For the text-containing cell, return its midpoint in (x, y) coordinate format. 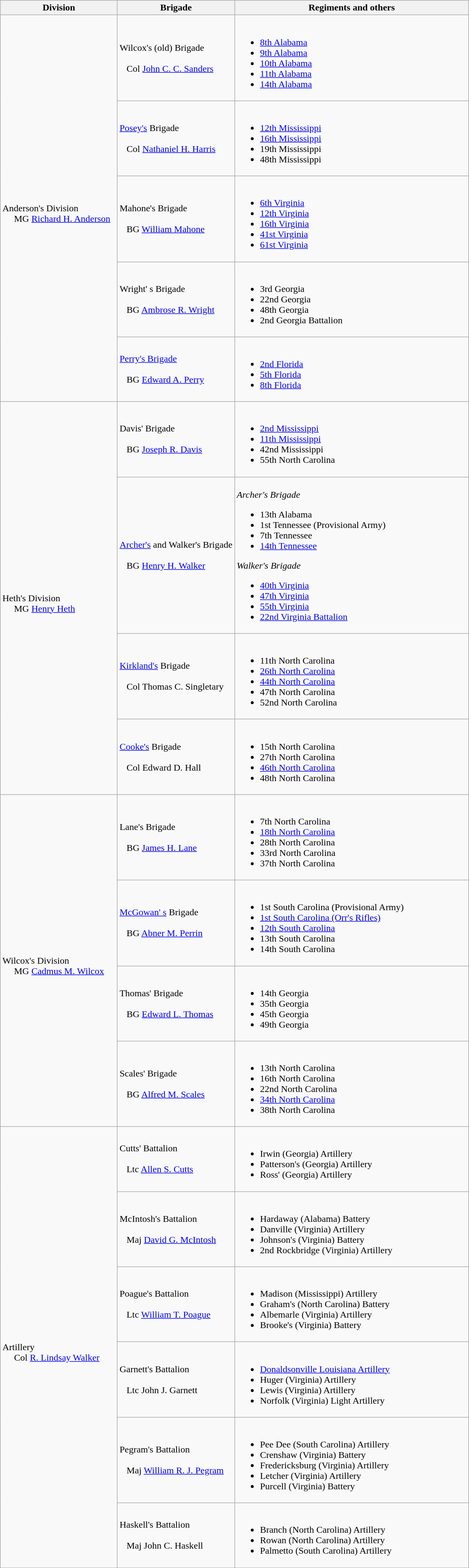
Scales' Brigade BG Alfred M. Scales (176, 1084)
Poague's Battalion Ltc William T. Poague (176, 1304)
Lane's Brigade BG James H. Lane (176, 837)
Perry's Brigade BG Edward A. Perry (176, 369)
Haskell's Battalion Maj John C. Haskell (176, 1535)
11th North Carolina26th North Carolina44th North Carolina47th North Carolina52nd North Carolina (352, 676)
2nd Florida5th Florida8th Florida (352, 369)
Hardaway (Alabama) BatteryDanville (Virginia) ArtilleryJohnson's (Virginia) Battery2nd Rockbridge (Virginia) Artillery (352, 1229)
Wilcox's (old) Brigade Col John C. C. Sanders (176, 58)
1st South Carolina (Provisional Army)1st South Carolina (Orr's Rifles)12th South Carolina13th South Carolina14th South Carolina (352, 923)
2nd Mississippi11th Mississippi42nd Mississippi55th North Carolina (352, 439)
Artillery Col R. Lindsay Walker (59, 1347)
Davis' Brigade BG Joseph R. Davis (176, 439)
Division (59, 8)
Brigade (176, 8)
Wilcox's Division MG Cadmus M. Wilcox (59, 961)
Wright' s Brigade BG Ambrose R. Wright (176, 299)
Regiments and others (352, 8)
3rd Georgia22nd Georgia48th Georgia2nd Georgia Battalion (352, 299)
Heth's Division MG Henry Heth (59, 598)
Thomas' Brigade BG Edward L. Thomas (176, 1004)
6th Virginia12th Virginia16th Virginia41st Virginia61st Virginia (352, 219)
Archer's and Walker's Brigade BG Henry H. Walker (176, 555)
Pegram's Battalion Maj William R. J. Pegram (176, 1460)
7th North Carolina18th North Carolina28th North Carolina33rd North Carolina37th North Carolina (352, 837)
Donaldsonville Louisiana ArtilleryHuger (Virginia) ArtilleryLewis (Virginia) ArtilleryNorfolk (Virginia) Light Artillery (352, 1380)
Madison (Mississippi) ArtilleryGraham's (North Carolina) BatteryAlbemarle (Virginia) ArtilleryBrooke's (Virginia) Battery (352, 1304)
Cutts' Battalion Ltc Allen S. Cutts (176, 1159)
Branch (North Carolina) ArtilleryRowan (North Carolina) ArtilleryPalmetto (South Carolina) Artillery (352, 1535)
8th Alabama9th Alabama10th Alabama11th Alabama14th Alabama (352, 58)
12th Mississippi16th Mississippi19th Mississippi48th Mississippi (352, 138)
Anderson's Division MG Richard H. Anderson (59, 209)
Kirkland's Brigade Col Thomas C. Singletary (176, 676)
14th Georgia35th Georgia45th Georgia49th Georgia (352, 1004)
Cooke's Brigade Col Edward D. Hall (176, 757)
Irwin (Georgia) ArtilleryPatterson's (Georgia) ArtilleryRoss' (Georgia) Artillery (352, 1159)
15th North Carolina27th North Carolina46th North Carolina48th North Carolina (352, 757)
Mahone's Brigade BG William Mahone (176, 219)
McIntosh's Battalion Maj David G. McIntosh (176, 1229)
McGowan' s Brigade BG Abner M. Perrin (176, 923)
Garnett's Battalion Ltc John J. Garnett (176, 1380)
13th North Carolina16th North Carolina22nd North Carolina34th North Carolina38th North Carolina (352, 1084)
Posey's Brigade Col Nathaniel H. Harris (176, 138)
